Output the (x, y) coordinate of the center of the cell containing the given text.  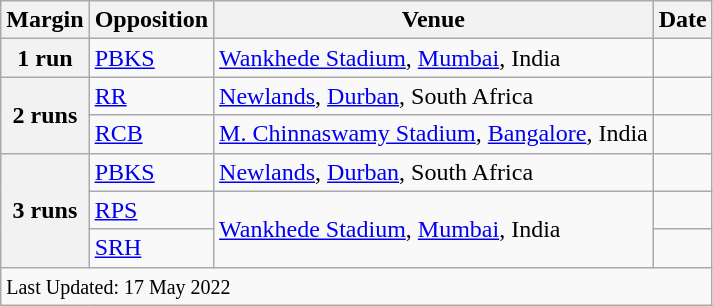
Margin (45, 20)
Opposition (151, 20)
M. Chinnaswamy Stadium, Bangalore, India (434, 134)
1 run (45, 58)
Last Updated: 17 May 2022 (357, 286)
RPS (151, 210)
2 runs (45, 115)
Venue (434, 20)
SRH (151, 248)
3 runs (45, 210)
RR (151, 96)
Date (682, 20)
RCB (151, 134)
